Search for the cell housing the specified text and yield its (X, Y) center coordinate. 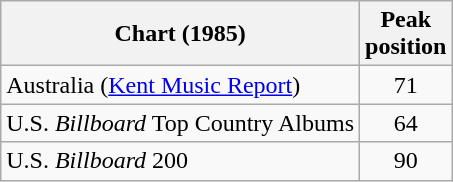
90 (406, 161)
U.S. Billboard Top Country Albums (180, 123)
U.S. Billboard 200 (180, 161)
71 (406, 85)
Australia (Kent Music Report) (180, 85)
Chart (1985) (180, 34)
Peakposition (406, 34)
64 (406, 123)
